From the cell containing the given text, extract its center point as [X, Y] coordinate. 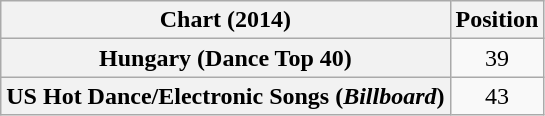
Chart (2014) [226, 20]
43 [497, 96]
39 [497, 58]
US Hot Dance/Electronic Songs (Billboard) [226, 96]
Hungary (Dance Top 40) [226, 58]
Position [497, 20]
